Determine the [X, Y] coordinate at the center of the cell enclosing the given text.  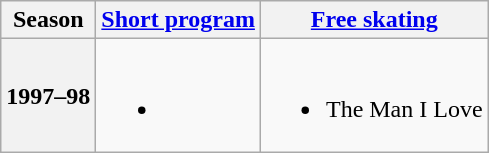
Season [48, 20]
The Man I Love [374, 96]
Free skating [374, 20]
1997–98 [48, 96]
Short program [178, 20]
